Output the (x, y) coordinate of the center of the cell containing the given text.  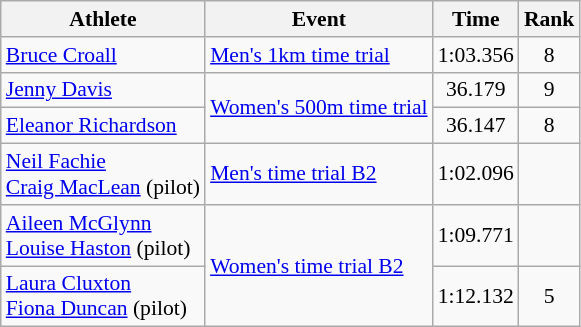
Aileen McGlynnLouise Haston (pilot) (103, 236)
1:02.096 (476, 174)
Event (319, 19)
36.179 (476, 90)
Time (476, 19)
Eleanor Richardson (103, 126)
Women's time trial B2 (319, 266)
Men's 1km time trial (319, 55)
36.147 (476, 126)
Neil FachieCraig MacLean (pilot) (103, 174)
1:09.771 (476, 236)
1:12.132 (476, 296)
1:03.356 (476, 55)
9 (550, 90)
Bruce Croall (103, 55)
5 (550, 296)
Rank (550, 19)
Men's time trial B2 (319, 174)
Athlete (103, 19)
Women's 500m time trial (319, 108)
Jenny Davis (103, 90)
Laura CluxtonFiona Duncan (pilot) (103, 296)
